Find where the given text appears and provide that cell's center as [X, Y] coordinate. 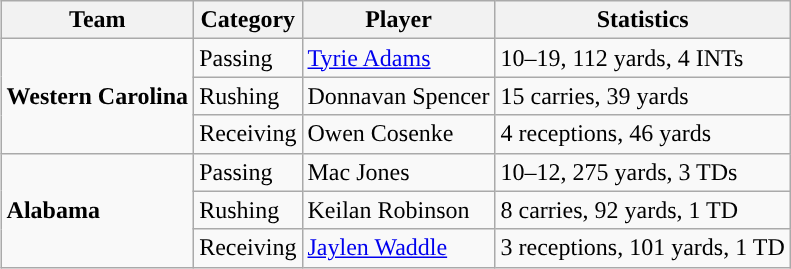
Keilan Robinson [398, 210]
4 receptions, 46 yards [642, 134]
Tyrie Adams [398, 58]
Owen Cosenke [398, 134]
Donnavan Spencer [398, 96]
10–12, 275 yards, 3 TDs [642, 172]
Alabama [98, 210]
3 receptions, 101 yards, 1 TD [642, 248]
8 carries, 92 yards, 1 TD [642, 210]
Player [398, 20]
Western Carolina [98, 96]
10–19, 112 yards, 4 INTs [642, 58]
Jaylen Waddle [398, 248]
Category [248, 20]
Mac Jones [398, 172]
15 carries, 39 yards [642, 96]
Statistics [642, 20]
Team [98, 20]
